Detect which cell encompasses the target text, then output its [X, Y] center coordinate. 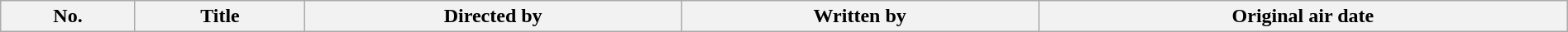
No. [68, 16]
Title [220, 16]
Directed by [493, 16]
Original air date [1303, 16]
Written by [860, 16]
